Identify which cell holds the provided text, then report its (X, Y) central coordinate. 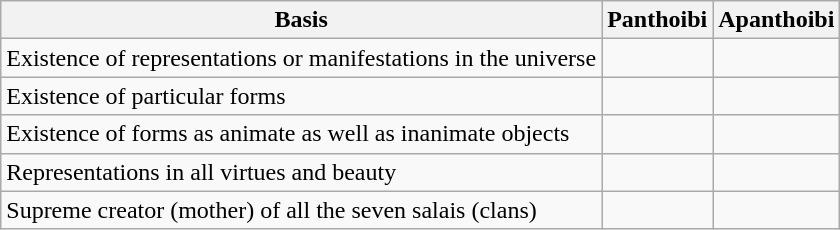
Representations in all virtues and beauty (302, 172)
Existence of representations or manifestations in the universe (302, 58)
Panthoibi (658, 20)
Supreme creator (mother) of all the seven salais (clans) (302, 210)
Apanthoibi (776, 20)
Existence of particular forms (302, 96)
Existence of forms as animate as well as inanimate objects (302, 134)
Basis (302, 20)
